Provide the [X, Y] coordinate of the cell's center where the given text is located.  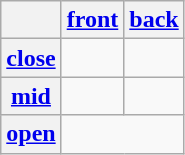
front [92, 20]
close [31, 58]
open [31, 134]
mid [31, 96]
back [154, 20]
